Locate the cell with the specified text and output its (x, y) center coordinate. 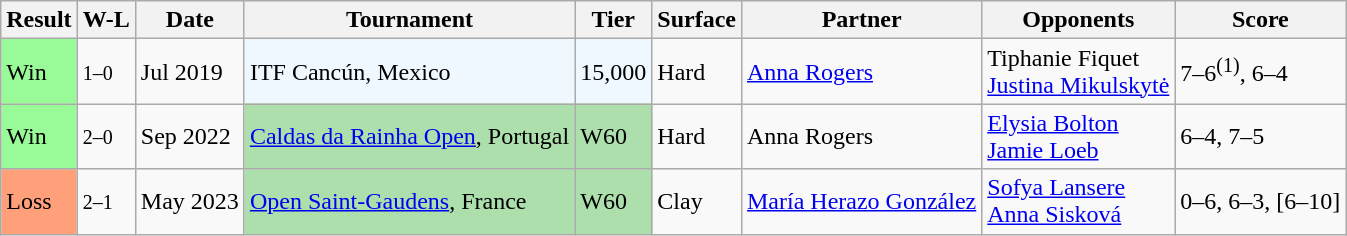
1–0 (106, 72)
Open Saint-Gaudens, France (409, 202)
Tiphanie Fiquet Justina Mikulskytė (1078, 72)
Date (190, 20)
Clay (697, 202)
15,000 (614, 72)
W-L (106, 20)
2–0 (106, 136)
Surface (697, 20)
Score (1260, 20)
Loss (39, 202)
Caldas da Rainha Open, Portugal (409, 136)
Tournament (409, 20)
Elysia Bolton Jamie Loeb (1078, 136)
Tier (614, 20)
ITF Cancún, Mexico (409, 72)
7–6(1), 6–4 (1260, 72)
0–6, 6–3, [6–10] (1260, 202)
Opponents (1078, 20)
Result (39, 20)
6–4, 7–5 (1260, 136)
Jul 2019 (190, 72)
Partner (861, 20)
María Herazo González (861, 202)
Sep 2022 (190, 136)
Sofya Lansere Anna Sisková (1078, 202)
2–1 (106, 202)
May 2023 (190, 202)
